Search for the cell housing the specified text and yield its (x, y) center coordinate. 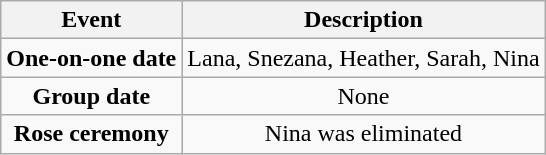
Nina was eliminated (364, 134)
Lana, Snezana, Heather, Sarah, Nina (364, 58)
One-on-one date (92, 58)
Rose ceremony (92, 134)
None (364, 96)
Description (364, 20)
Group date (92, 96)
Event (92, 20)
